Scan for the cell matching the given text and deliver its (X, Y) coordinate at center. 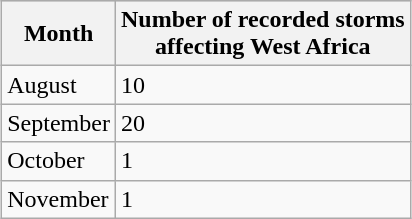
November (59, 199)
Month (59, 34)
August (59, 85)
September (59, 123)
Number of recorded stormsaffecting West Africa (262, 34)
October (59, 161)
10 (262, 85)
20 (262, 123)
